From the cell containing the given text, extract its center point as (X, Y) coordinate. 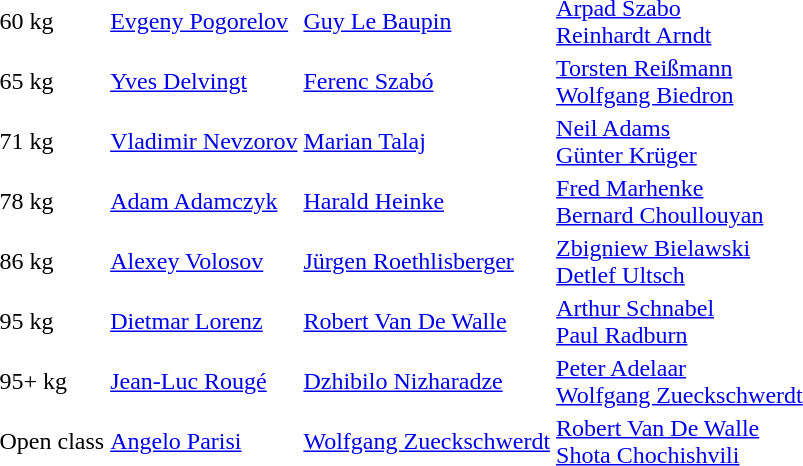
Vladimir Nevzorov (204, 142)
Jean-Luc Rougé (204, 382)
Marian Talaj (427, 142)
Dietmar Lorenz (204, 322)
Dzhibilo Nizharadze (427, 382)
Robert Van De Walle (427, 322)
Harald Heinke (427, 202)
Alexey Volosov (204, 262)
Ferenc Szabó (427, 82)
Adam Adamczyk (204, 202)
Yves Delvingt (204, 82)
Jürgen Roethlisberger (427, 262)
